Output the [x, y] coordinate of the center of the cell containing the given text.  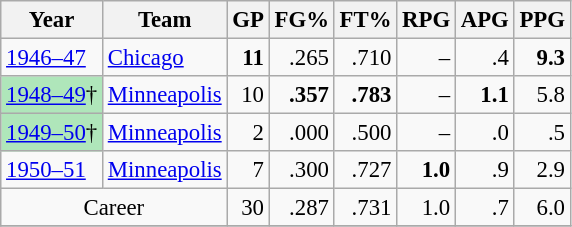
10 [248, 95]
1949–50† [52, 133]
5.8 [542, 95]
9.3 [542, 58]
2.9 [542, 170]
Year [52, 20]
.7 [484, 208]
1946–47 [52, 58]
.0 [484, 133]
Chicago [164, 58]
.710 [366, 58]
.9 [484, 170]
.4 [484, 58]
Team [164, 20]
1948–49† [52, 95]
30 [248, 208]
.731 [366, 208]
Career [114, 208]
2 [248, 133]
.287 [302, 208]
.000 [302, 133]
APG [484, 20]
1950–51 [52, 170]
1.1 [484, 95]
6.0 [542, 208]
RPG [426, 20]
.5 [542, 133]
.783 [366, 95]
.300 [302, 170]
.357 [302, 95]
11 [248, 58]
.265 [302, 58]
FT% [366, 20]
PPG [542, 20]
7 [248, 170]
FG% [302, 20]
.727 [366, 170]
GP [248, 20]
.500 [366, 133]
